From the cell containing the given text, extract its center point as [x, y] coordinate. 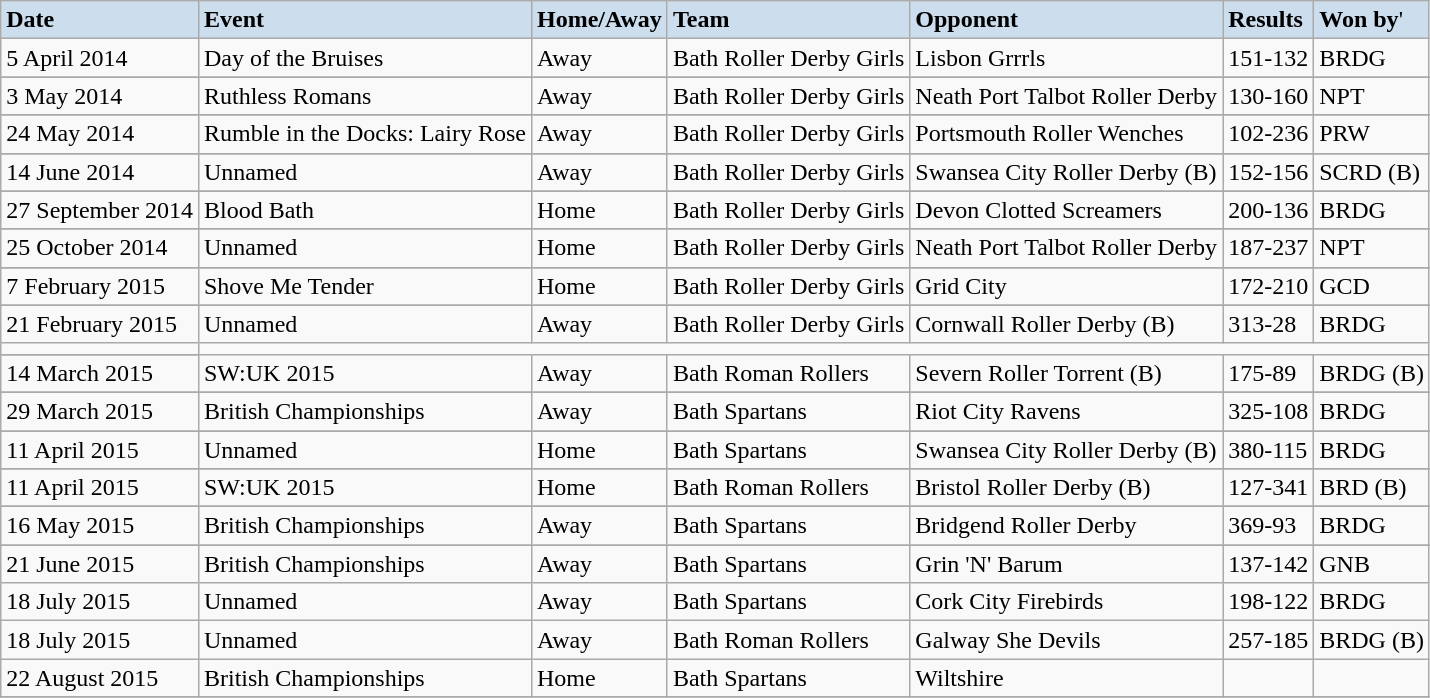
187-237 [1268, 248]
369-93 [1268, 526]
Opponent [1066, 20]
PRW [1372, 134]
Lisbon Grrrls [1066, 58]
Bridgend Roller Derby [1066, 526]
Shove Me Tender [364, 286]
14 March 2015 [100, 373]
7 February 2015 [100, 286]
GCD [1372, 286]
25 October 2014 [100, 248]
Bristol Roller Derby (B) [1066, 488]
257-185 [1268, 640]
151-132 [1268, 58]
130-160 [1268, 96]
Home/Away [599, 20]
172-210 [1268, 286]
Cornwall Roller Derby (B) [1066, 324]
152-156 [1268, 172]
198-122 [1268, 602]
Wiltshire [1066, 678]
24 May 2014 [100, 134]
SCRD (B) [1372, 172]
Galway She Devils [1066, 640]
325-108 [1268, 411]
16 May 2015 [100, 526]
Grin 'N' Barum [1066, 564]
14 June 2014 [100, 172]
175-89 [1268, 373]
21 June 2015 [100, 564]
3 May 2014 [100, 96]
Date [100, 20]
Team [788, 20]
137-142 [1268, 564]
380-115 [1268, 449]
Devon Clotted Screamers [1066, 210]
102-236 [1268, 134]
Severn Roller Torrent (B) [1066, 373]
Won by' [1372, 20]
BRD (B) [1372, 488]
GNB [1372, 564]
Blood Bath [364, 210]
Grid City [1066, 286]
5 April 2014 [100, 58]
313-28 [1268, 324]
127-341 [1268, 488]
Portsmouth Roller Wenches [1066, 134]
22 August 2015 [100, 678]
27 September 2014 [100, 210]
Event [364, 20]
Day of the Bruises [364, 58]
Ruthless Romans [364, 96]
Cork City Firebirds [1066, 602]
29 March 2015 [100, 411]
200-136 [1268, 210]
Riot City Ravens [1066, 411]
21 February 2015 [100, 324]
Rumble in the Docks: Lairy Rose [364, 134]
Results [1268, 20]
